Identify which cell holds the provided text, then report its [X, Y] central coordinate. 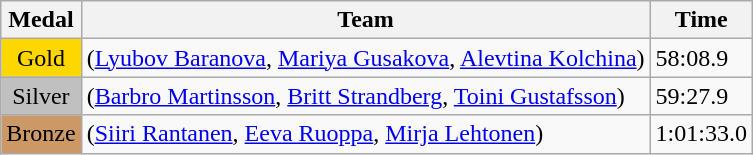
(Barbro Martinsson, Britt Strandberg, Toini Gustafsson) [366, 96]
Team [366, 20]
Bronze [41, 134]
(Lyubov Baranova, Mariya Gusakova, Alevtina Kolchina) [366, 58]
58:08.9 [701, 58]
1:01:33.0 [701, 134]
(Siiri Rantanen, Eeva Ruoppa, Mirja Lehtonen) [366, 134]
Medal [41, 20]
Gold [41, 58]
59:27.9 [701, 96]
Time [701, 20]
Silver [41, 96]
